Return the [x, y] coordinate for the center point of the cell that contains the specified text.  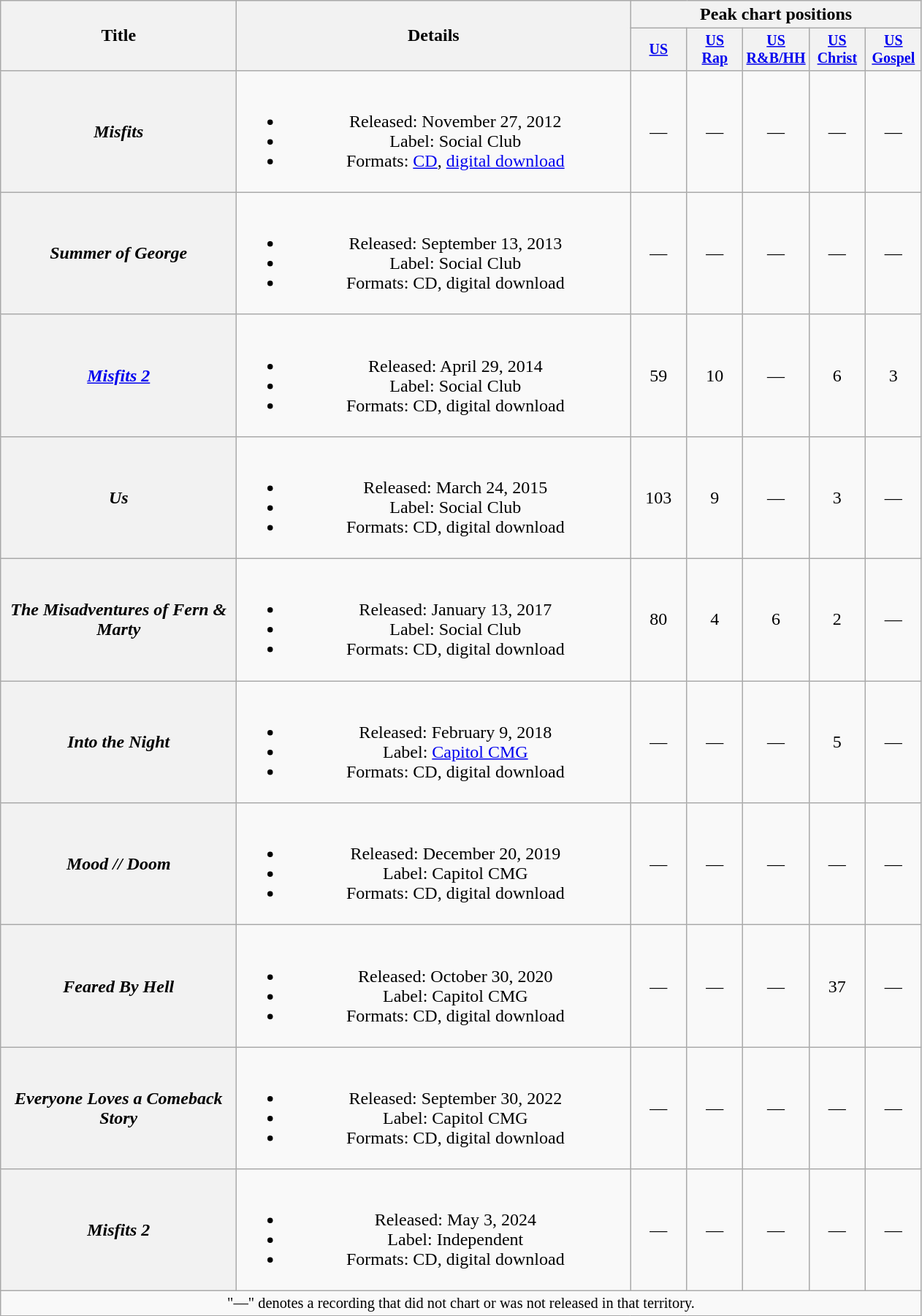
Released: April 29, 2014Label: Social ClubFormats: CD, digital download [434, 376]
Everyone Loves a Comeback Story [118, 1108]
4 [715, 620]
US [659, 50]
103 [659, 497]
Title [118, 36]
Released: May 3, 2024Label: IndependentFormats: CD, digital download [434, 1231]
Released: December 20, 2019Label: Capitol CMGFormats: CD, digital download [434, 864]
Released: September 30, 2022Label: Capitol CMGFormats: CD, digital download [434, 1108]
Us [118, 497]
Summer of George [118, 253]
USRap [715, 50]
37 [837, 986]
Released: September 13, 2013Label: Social ClubFormats: CD, digital download [434, 253]
5 [837, 742]
Details [434, 36]
Feared By Hell [118, 986]
USGospel [893, 50]
Released: January 13, 2017Label: Social ClubFormats: CD, digital download [434, 620]
2 [837, 620]
10 [715, 376]
Released: October 30, 2020Label: Capitol CMGFormats: CD, digital download [434, 986]
Released: November 27, 2012Label: Social ClubFormats: CD, digital download [434, 132]
USR&B/HH [776, 50]
80 [659, 620]
Mood // Doom [118, 864]
59 [659, 376]
The Misadventures of Fern & Marty [118, 620]
Peak chart positions [776, 15]
Misfits [118, 132]
"—" denotes a recording that did not chart or was not released in that territory. [462, 1304]
Released: February 9, 2018Label: Capitol CMGFormats: CD, digital download [434, 742]
USChrist [837, 50]
Released: March 24, 2015Label: Social ClubFormats: CD, digital download [434, 497]
Into the Night [118, 742]
9 [715, 497]
